Identify which cell holds the provided text, then report its [x, y] central coordinate. 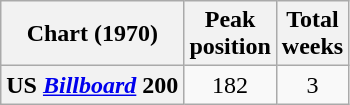
182 [230, 85]
3 [312, 85]
Peakposition [230, 34]
Chart (1970) [92, 34]
US Billboard 200 [92, 85]
Totalweeks [312, 34]
